Pinpoint the cell where the given text exists, returning its [X, Y] midpoint coordinate. 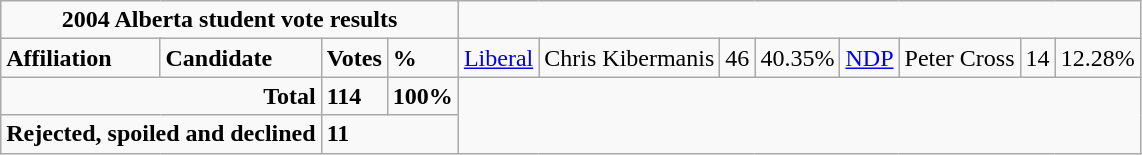
Chris Kibermanis [630, 58]
NDP [870, 58]
100% [422, 96]
Affiliation [80, 58]
Peter Cross [960, 58]
Rejected, spoiled and declined [161, 134]
2004 Alberta student vote results [230, 20]
12.28% [1098, 58]
Liberal [498, 58]
Candidate [240, 58]
Votes [354, 58]
114 [354, 96]
40.35% [798, 58]
Total [161, 96]
14 [1038, 58]
% [422, 58]
46 [738, 58]
11 [390, 134]
